Return the [x, y] coordinate for the center point of the cell that contains the specified text.  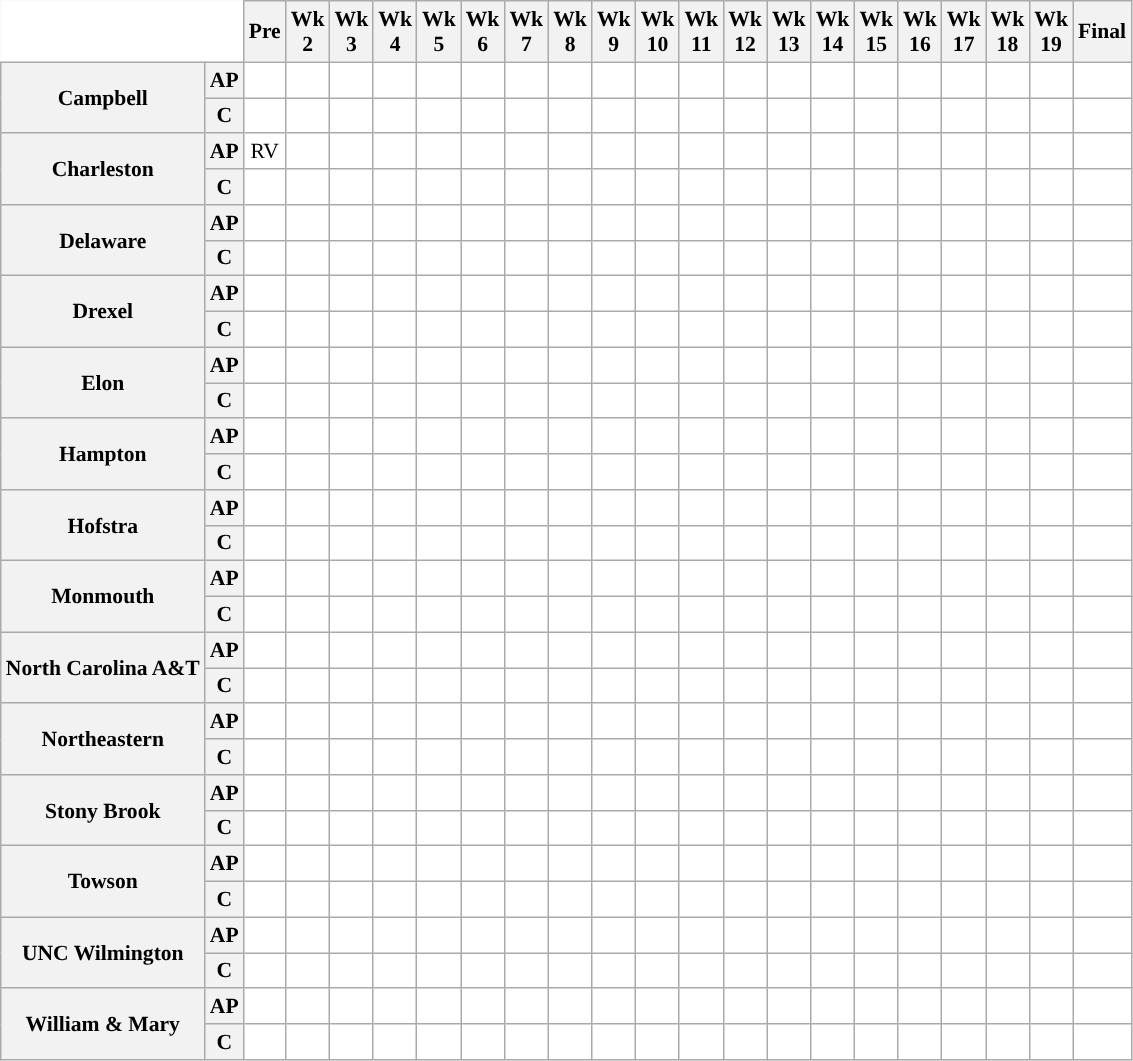
Wk13 [789, 32]
Wk10 [658, 32]
Wk11 [701, 32]
Wk9 [614, 32]
William & Mary [103, 1024]
Wk3 [352, 32]
Stony Brook [103, 810]
Wk7 [526, 32]
Pre [265, 32]
North Carolina A&T [103, 668]
RV [265, 152]
Wk15 [876, 32]
Wk18 [1008, 32]
Hofstra [103, 526]
Wk5 [439, 32]
Wk4 [395, 32]
Wk19 [1051, 32]
Wk2 [308, 32]
UNC Wilmington [103, 952]
Drexel [103, 312]
Campbell [103, 98]
Monmouth [103, 596]
Wk12 [745, 32]
Wk17 [964, 32]
Hampton [103, 454]
Delaware [103, 240]
Wk6 [483, 32]
Wk16 [920, 32]
Wk14 [833, 32]
Towson [103, 882]
Elon [103, 382]
Charleston [103, 170]
Wk8 [570, 32]
Final [1102, 32]
Northeastern [103, 740]
